Extract the [X, Y] coordinate from the center of the cell holding the provided text.  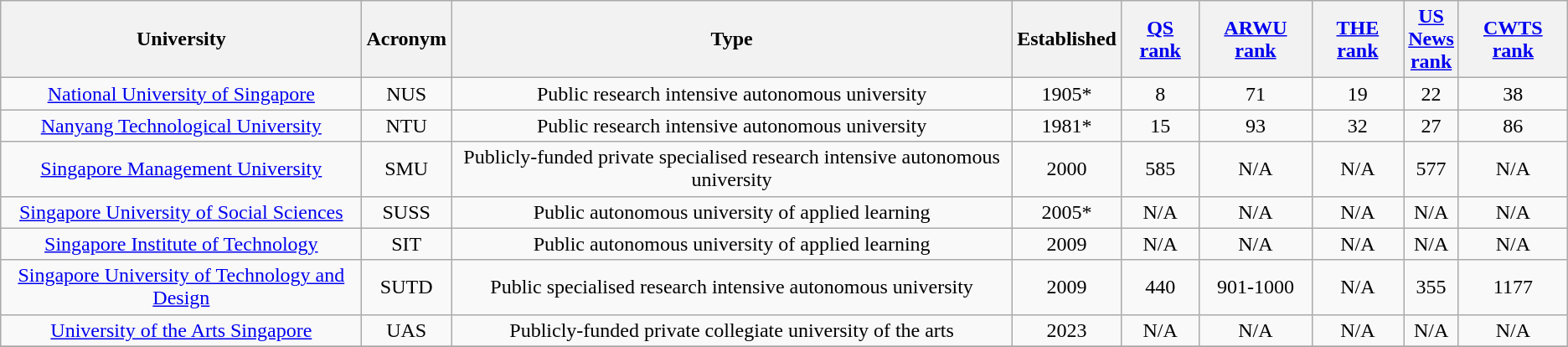
SUTD [407, 287]
University of the Arts Singapore [181, 330]
2005* [1067, 212]
CWTS rank [1513, 39]
2000 [1067, 169]
Type [731, 39]
SMU [407, 169]
577 [1431, 169]
Established [1067, 39]
SIT [407, 244]
University [181, 39]
1981* [1067, 126]
Singapore Institute of Technology [181, 244]
SUSS [407, 212]
27 [1431, 126]
93 [1256, 126]
22 [1431, 94]
Singapore University of Social Sciences [181, 212]
32 [1358, 126]
Singapore University of Technology and Design [181, 287]
15 [1159, 126]
USNewsrank [1431, 39]
38 [1513, 94]
2023 [1067, 330]
NTU [407, 126]
Singapore Management University [181, 169]
71 [1256, 94]
THE rank [1358, 39]
86 [1513, 126]
QS rank [1159, 39]
Acronym [407, 39]
Publicly-funded private collegiate university of the arts [731, 330]
8 [1159, 94]
Nanyang Technological University [181, 126]
1905* [1067, 94]
National University of Singapore [181, 94]
ARWU rank [1256, 39]
901-1000 [1256, 287]
355 [1431, 287]
19 [1358, 94]
UAS [407, 330]
585 [1159, 169]
NUS [407, 94]
Public specialised research intensive autonomous university [731, 287]
1177 [1513, 287]
440 [1159, 287]
Publicly-funded private specialised research intensive autonomous university [731, 169]
